Find where the given text appears and provide that cell's center as (X, Y) coordinate. 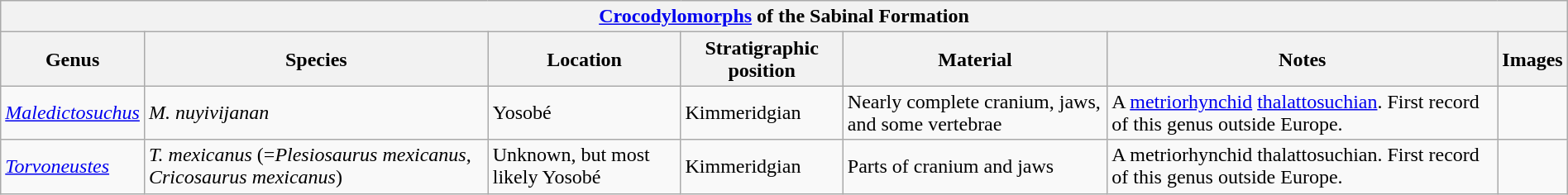
Genus (73, 59)
Maledictosuchus (73, 112)
Torvoneustes (73, 167)
M. nuyivijanan (316, 112)
Species (316, 59)
Nearly complete cranium, jaws, and some vertebrae (974, 112)
Location (584, 59)
Material (974, 59)
Notes (1303, 59)
Stratigraphic position (762, 59)
Crocodylomorphs of the Sabinal Formation (784, 17)
Parts of cranium and jaws (974, 167)
Images (1532, 59)
T. mexicanus (=Plesiosaurus mexicanus, Cricosaurus mexicanus) (316, 167)
Unknown, but most likely Yosobé (584, 167)
Yosobé (584, 112)
